Return (X, Y) of the center of cell containing provided text 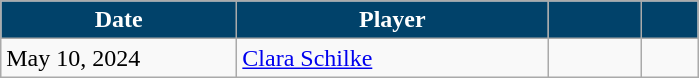
Clara Schilke (392, 58)
Date (119, 20)
Player (392, 20)
May 10, 2024 (119, 58)
